Capture the cell that displays the provided text and extract its (X, Y) central coordinate. 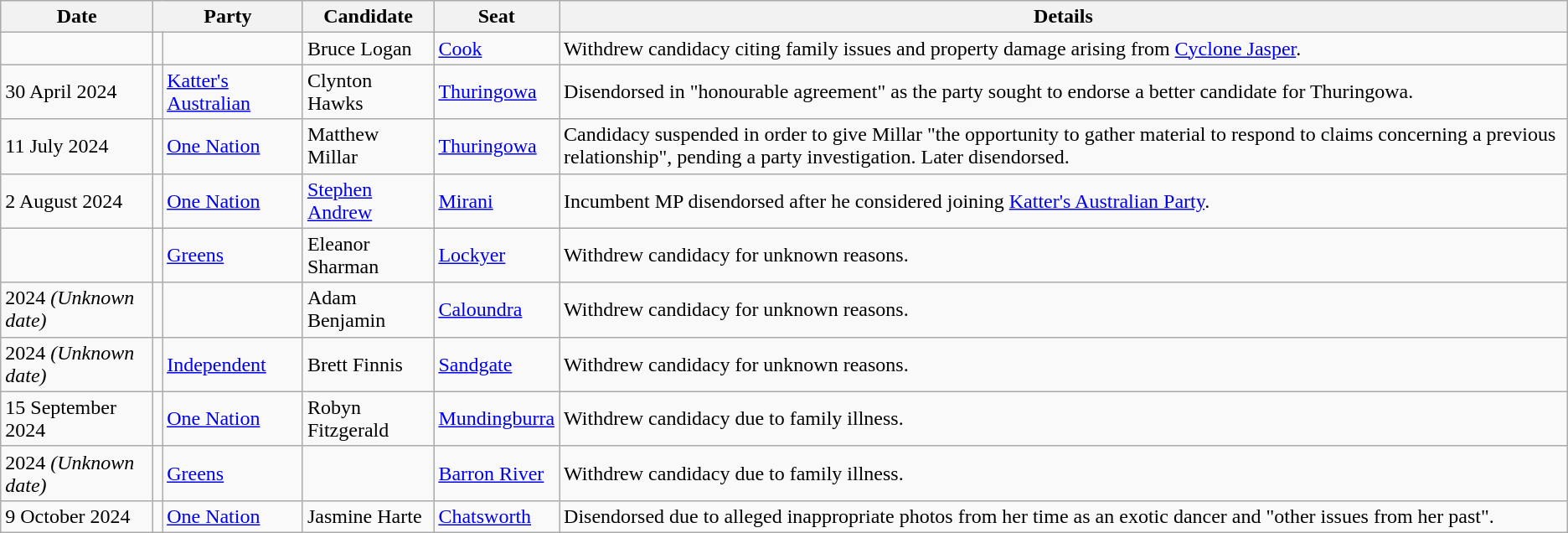
Cook (497, 49)
Bruce Logan (368, 49)
Lockyer (497, 255)
Jasmine Harte (368, 516)
Date (77, 17)
2 August 2024 (77, 201)
Details (1064, 17)
Sandgate (497, 364)
Barron River (497, 473)
Candidate (368, 17)
Chatsworth (497, 516)
Independent (233, 364)
Incumbent MP disendorsed after he considered joining Katter's Australian Party. (1064, 201)
Mirani (497, 201)
Party (228, 17)
Robyn Fitzgerald (368, 419)
Mundingburra (497, 419)
Disendorsed due to alleged inappropriate photos from her time as an exotic dancer and "other issues from her past". (1064, 516)
Disendorsed in "honourable agreement" as the party sought to endorse a better candidate for Thuringowa. (1064, 92)
Seat (497, 17)
Matthew Millar (368, 146)
30 April 2024 (77, 92)
11 July 2024 (77, 146)
15 September 2024 (77, 419)
Clynton Hawks (368, 92)
Eleanor Sharman (368, 255)
Caloundra (497, 310)
Withdrew candidacy citing family issues and property damage arising from Cyclone Jasper. (1064, 49)
Katter's Australian (233, 92)
Brett Finnis (368, 364)
Stephen Andrew (368, 201)
Adam Benjamin (368, 310)
9 October 2024 (77, 516)
